Return [X, Y] of the center of cell containing provided text 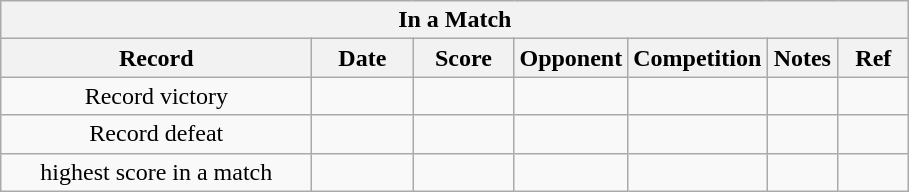
Ref [874, 58]
Record victory [156, 96]
highest score in a match [156, 172]
Score [464, 58]
Date [362, 58]
In a Match [455, 20]
Record [156, 58]
Opponent [571, 58]
Record defeat [156, 134]
Notes [802, 58]
Competition [698, 58]
